Return the [x, y] coordinate for the center point of the cell that contains the specified text.  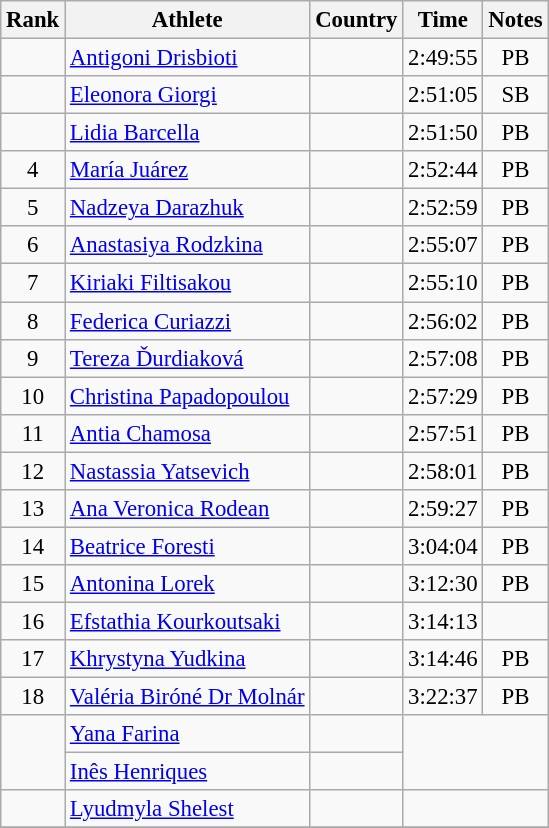
15 [33, 584]
SB [516, 95]
3:12:30 [443, 584]
María Juárez [188, 170]
2:55:07 [443, 245]
2:55:10 [443, 283]
Country [356, 20]
Tereza Ďurdiaková [188, 358]
Eleonora Giorgi [188, 95]
Christina Papadopoulou [188, 396]
2:52:59 [443, 208]
3:14:13 [443, 621]
4 [33, 170]
Rank [33, 20]
14 [33, 546]
Antonina Lorek [188, 584]
2:52:44 [443, 170]
Antigoni Drisbioti [188, 58]
2:58:01 [443, 471]
Athlete [188, 20]
7 [33, 283]
2:59:27 [443, 509]
Beatrice Foresti [188, 546]
3:14:46 [443, 659]
Valéria Biróné Dr Molnár [188, 697]
8 [33, 321]
Inês Henriques [188, 772]
2:57:08 [443, 358]
Yana Farina [188, 734]
13 [33, 509]
Kiriaki Filtisakou [188, 283]
2:51:50 [443, 133]
6 [33, 245]
11 [33, 433]
Lidia Barcella [188, 133]
18 [33, 697]
10 [33, 396]
2:57:51 [443, 433]
2:56:02 [443, 321]
2:51:05 [443, 95]
Ana Veronica Rodean [188, 509]
3:04:04 [443, 546]
Time [443, 20]
2:49:55 [443, 58]
Nastassia Yatsevich [188, 471]
Antia Chamosa [188, 433]
Anastasiya Rodzkina [188, 245]
Nadzeya Darazhuk [188, 208]
9 [33, 358]
Federica Curiazzi [188, 321]
Lyudmyla Shelest [188, 809]
12 [33, 471]
Khrystyna Yudkina [188, 659]
2:57:29 [443, 396]
Notes [516, 20]
Efstathia Kourkoutsaki [188, 621]
17 [33, 659]
3:22:37 [443, 697]
16 [33, 621]
5 [33, 208]
